Return the [x, y] coordinate for the center point of the cell that contains the specified text.  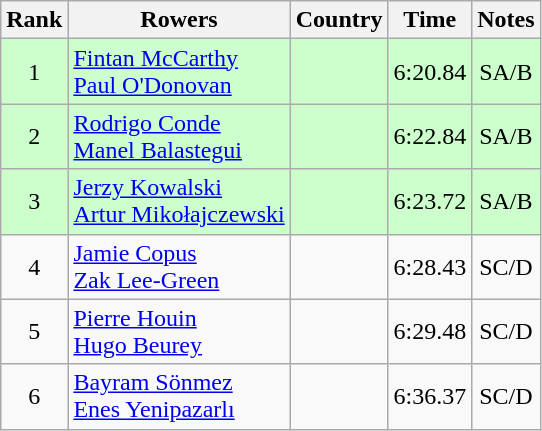
Bayram SönmezEnes Yenipazarlı [179, 396]
Country [339, 20]
Fintan McCarthyPaul O'Donovan [179, 72]
6:22.84 [430, 136]
6:36.37 [430, 396]
5 [34, 332]
Pierre HouinHugo Beurey [179, 332]
1 [34, 72]
6:20.84 [430, 72]
Rank [34, 20]
Time [430, 20]
6:29.48 [430, 332]
Jerzy KowalskiArtur Mikołajczewski [179, 202]
3 [34, 202]
Notes [506, 20]
Rowers [179, 20]
Rodrigo CondeManel Balastegui [179, 136]
2 [34, 136]
6:23.72 [430, 202]
4 [34, 266]
6:28.43 [430, 266]
6 [34, 396]
Jamie CopusZak Lee-Green [179, 266]
